Determine the (X, Y) coordinate at the center of the cell enclosing the given text.  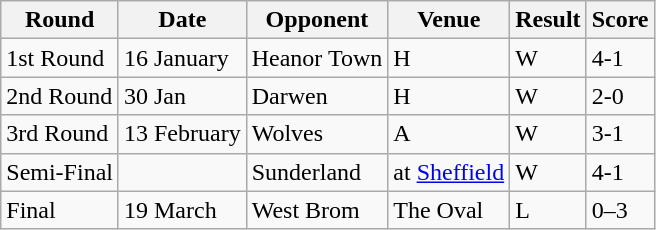
Result (548, 20)
Wolves (317, 134)
3-1 (620, 134)
at Sheffield (449, 172)
Heanor Town (317, 58)
A (449, 134)
L (548, 210)
West Brom (317, 210)
1st Round (60, 58)
Final (60, 210)
Date (182, 20)
3rd Round (60, 134)
30 Jan (182, 96)
Darwen (317, 96)
Semi-Final (60, 172)
The Oval (449, 210)
19 March (182, 210)
Venue (449, 20)
0–3 (620, 210)
13 February (182, 134)
2nd Round (60, 96)
16 January (182, 58)
Opponent (317, 20)
Sunderland (317, 172)
Round (60, 20)
2-0 (620, 96)
Score (620, 20)
